From the cell containing the given text, extract its center point as [X, Y] coordinate. 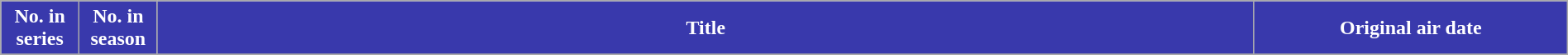
Original air date [1411, 28]
No. inseries [40, 28]
Title [705, 28]
No. inseason [117, 28]
